Locate the cell with the specified text and output its (x, y) center coordinate. 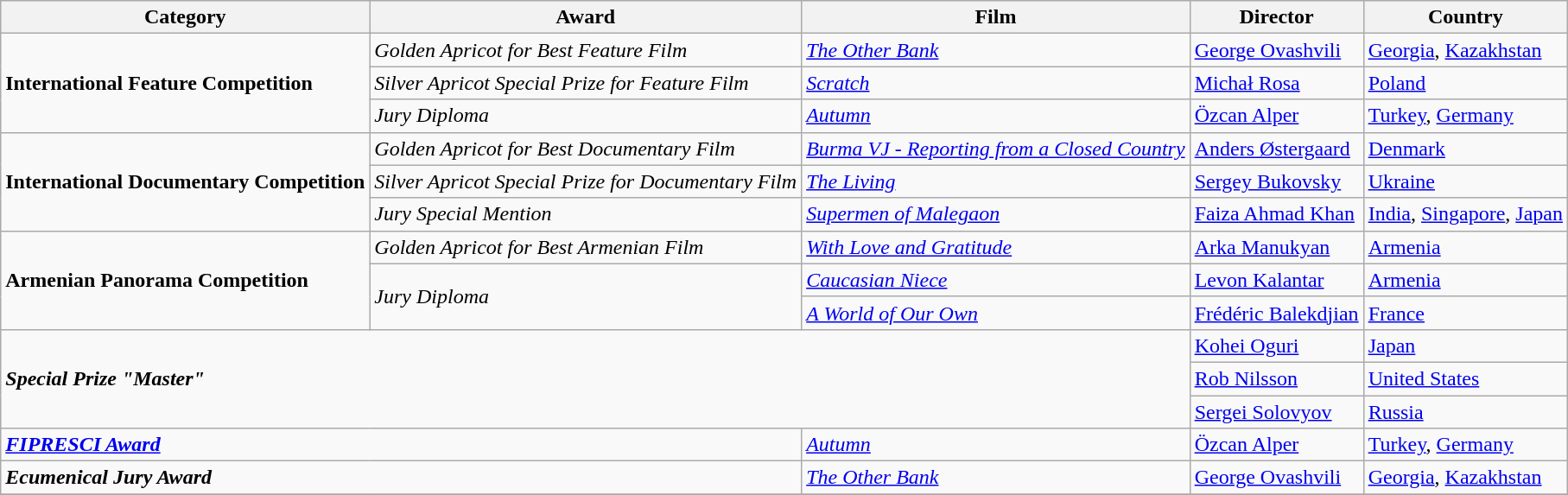
Russia (1465, 412)
Anders Østergaard (1277, 149)
Rob Nilsson (1277, 378)
Armenian Panorama Competition (185, 280)
Silver Apricot Special Prize for Documentary Film (586, 181)
Sergei Solovyov (1277, 412)
France (1465, 313)
International Feature Competition (185, 83)
Special Prize "Master" (595, 378)
With Love and Gratitude (995, 247)
Japan (1465, 346)
Denmark (1465, 149)
Ukraine (1465, 181)
Director (1277, 17)
Jury Special Mention (586, 214)
Michał Rosa (1277, 83)
Burma VJ - Reporting from a Closed Country (995, 149)
Film (995, 17)
A World of Our Own (995, 313)
Supermen of Malegaon (995, 214)
Sergey Bukovsky (1277, 181)
Golden Apricot for Best Feature Film (586, 50)
India, Singapore, Japan (1465, 214)
Arka Manukyan (1277, 247)
Poland (1465, 83)
Golden Apricot for Best Armenian Film (586, 247)
Kohei Oguri (1277, 346)
FIPRESCI Award (401, 445)
Scratch (995, 83)
United States (1465, 378)
Frédéric Balekdjian (1277, 313)
International Documentary Competition (185, 181)
Award (586, 17)
Caucasian Niece (995, 280)
Silver Apricot Special Prize for Feature Film (586, 83)
The Living (995, 181)
Faiza Ahmad Khan (1277, 214)
Category (185, 17)
Ecumenical Jury Award (401, 478)
Levon Kalantar (1277, 280)
Golden Apricot for Best Documentary Film (586, 149)
Country (1465, 17)
